Scan for the cell matching the given text and deliver its (X, Y) coordinate at center. 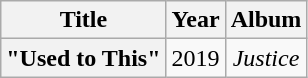
"Used to This" (84, 58)
Title (84, 20)
Year (196, 20)
Album (266, 20)
Justice (266, 58)
2019 (196, 58)
